Scan for the cell matching the given text and deliver its [X, Y] coordinate at center. 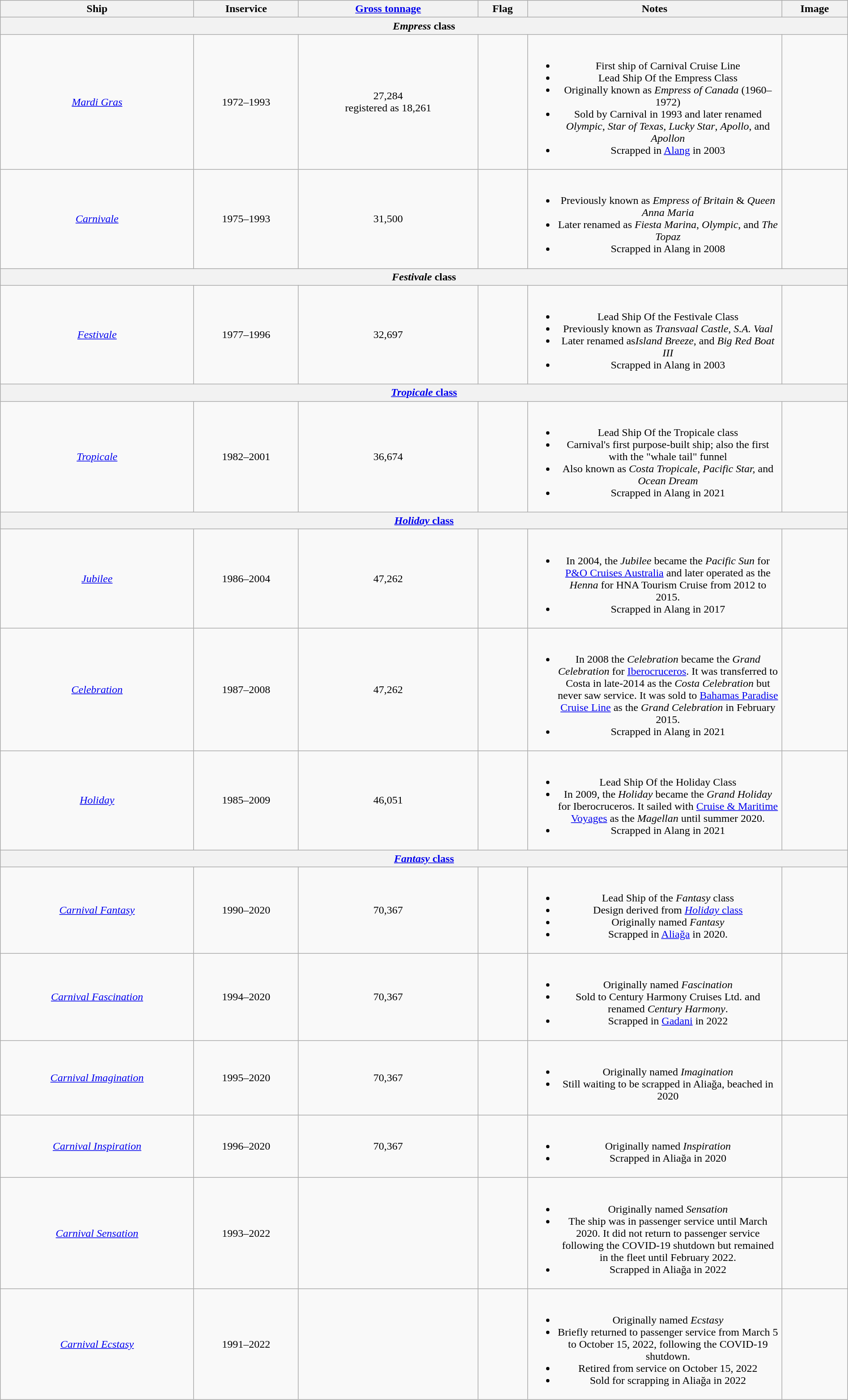
Holiday class [424, 520]
Fantasy class [424, 858]
Inservice [246, 9]
1972–1993 [246, 102]
Image [815, 9]
27,284 registered as 18,261 [388, 102]
Celebration [97, 689]
Ship [97, 9]
Notes [654, 9]
1975–1993 [246, 219]
Festivale [97, 334]
Lead Ship of the Fantasy classDesign derived from Holiday classOriginally named FantasyScrapped in Aliağa in 2020. [654, 910]
Tropicale [97, 457]
31,500 [388, 219]
1987–2008 [246, 689]
1994–2020 [246, 997]
1977–1996 [246, 334]
Carnival Ecstasy [97, 1344]
Previously known as Empress of Britain & Queen Anna MariaLater renamed as Fiesta Marina, Olympic, and The TopazScrapped in Alang in 2008 [654, 219]
Festivale class [424, 277]
Empress class [424, 26]
Jubilee [97, 579]
Carnival Fascination [97, 997]
32,697 [388, 334]
Mardi Gras [97, 102]
Carnival Imagination [97, 1078]
1982–2001 [246, 457]
36,674 [388, 457]
Carnivale [97, 219]
Carnival Fantasy [97, 910]
Originally named FascinationSold to Century Harmony Cruises Ltd. and renamed Century Harmony.Scrapped in Gadani in 2022 [654, 997]
1995–2020 [246, 1078]
1996–2020 [246, 1146]
1990–2020 [246, 910]
1985–2009 [246, 800]
Carnival Inspiration [97, 1146]
1991–2022 [246, 1344]
1986–2004 [246, 579]
Tropicale class [424, 393]
Carnival Sensation [97, 1233]
1993–2022 [246, 1233]
46,051 [388, 800]
Originally named ImaginationStill waiting to be scrapped in Aliağa, beached in 2020 [654, 1078]
Holiday [97, 800]
Originally named InspirationScrapped in Aliağa in 2020 [654, 1146]
Gross tonnage [388, 9]
Flag [503, 9]
